Pinpoint the cell where the given text exists, returning its (X, Y) midpoint coordinate. 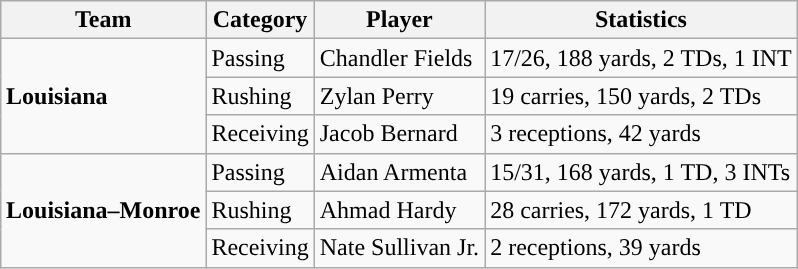
Louisiana–Monroe (104, 210)
2 receptions, 39 yards (642, 248)
15/31, 168 yards, 1 TD, 3 INTs (642, 172)
Chandler Fields (399, 58)
Jacob Bernard (399, 134)
Category (260, 20)
Statistics (642, 20)
Team (104, 20)
Player (399, 20)
Nate Sullivan Jr. (399, 248)
19 carries, 150 yards, 2 TDs (642, 96)
Aidan Armenta (399, 172)
3 receptions, 42 yards (642, 134)
Louisiana (104, 96)
17/26, 188 yards, 2 TDs, 1 INT (642, 58)
28 carries, 172 yards, 1 TD (642, 210)
Ahmad Hardy (399, 210)
Zylan Perry (399, 96)
